Provide the [X, Y] coordinate of the cell's center where the given text is located.  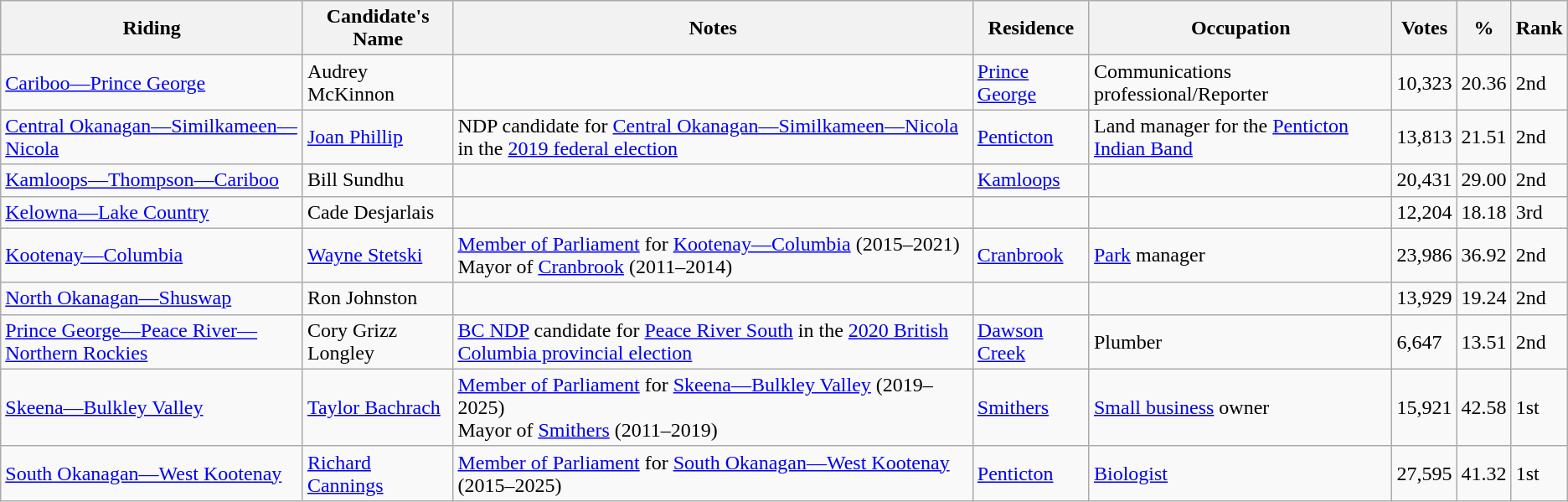
Rank [1540, 28]
Audrey McKinnon [377, 82]
Central Okanagan—Similkameen—Nicola [152, 137]
Votes [1424, 28]
Cranbrook [1030, 255]
South Okanagan—West Kootenay [152, 473]
Residence [1030, 28]
20,431 [1424, 180]
Prince George [1030, 82]
15,921 [1424, 407]
Member of Parliament for Kootenay—Columbia (2015–2021) Mayor of Cranbrook (2011–2014) [713, 255]
Occupation [1240, 28]
41.32 [1484, 473]
3rd [1540, 212]
Richard Cannings [377, 473]
Smithers [1030, 407]
Communications professional/Reporter [1240, 82]
Biologist [1240, 473]
Member of Parliament for South Okanagan—West Kootenay (2015–2025) [713, 473]
Cariboo—Prince George [152, 82]
BC NDP candidate for Peace River South in the 2020 British Columbia provincial election [713, 342]
Cory Grizz Longley [377, 342]
18.18 [1484, 212]
Cade Desjarlais [377, 212]
Riding [152, 28]
21.51 [1484, 137]
Member of Parliament for Skeena—Bulkley Valley (2019–2025) Mayor of Smithers (2011–2019) [713, 407]
Candidate's Name [377, 28]
Park manager [1240, 255]
Prince George—Peace River—Northern Rockies [152, 342]
13.51 [1484, 342]
Kelowna—Lake Country [152, 212]
Small business owner [1240, 407]
20.36 [1484, 82]
23,986 [1424, 255]
13,813 [1424, 137]
19.24 [1484, 298]
Joan Phillip [377, 137]
Kamloops [1030, 180]
12,204 [1424, 212]
Kootenay—Columbia [152, 255]
Notes [713, 28]
27,595 [1424, 473]
Ron Johnston [377, 298]
% [1484, 28]
13,929 [1424, 298]
Dawson Creek [1030, 342]
North Okanagan—Shuswap [152, 298]
42.58 [1484, 407]
NDP candidate for Central Okanagan—Similkameen—Nicola in the 2019 federal election [713, 137]
29.00 [1484, 180]
Kamloops—Thompson—Cariboo [152, 180]
10,323 [1424, 82]
36.92 [1484, 255]
Plumber [1240, 342]
Wayne Stetski [377, 255]
Bill Sundhu [377, 180]
Skeena—Bulkley Valley [152, 407]
Taylor Bachrach [377, 407]
6,647 [1424, 342]
Land manager for the Penticton Indian Band [1240, 137]
